Detect which cell encompasses the target text, then output its [X, Y] center coordinate. 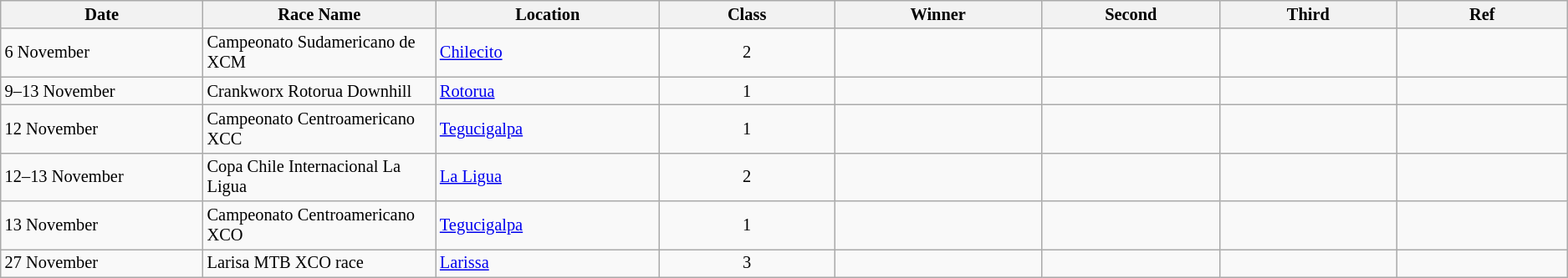
La Ligua [547, 177]
12 November [102, 129]
Second [1131, 14]
Campeonato Centroamericano XCC [319, 129]
Larissa [547, 263]
Winner [938, 14]
Ref [1482, 14]
27 November [102, 263]
12–13 November [102, 177]
6 November [102, 53]
Campeonato Centroamericano XCO [319, 225]
Crankworx Rotorua Downhill [319, 91]
Date [102, 14]
Race Name [319, 14]
Location [547, 14]
3 [746, 263]
Campeonato Sudamericano de XCM [319, 53]
9–13 November [102, 91]
Rotorua [547, 91]
Chilecito [547, 53]
Class [746, 14]
Larisa MTB XCO race [319, 263]
13 November [102, 225]
Third [1308, 14]
Copa Chile Internacional La Ligua [319, 177]
